Detect which cell encompasses the target text, then output its [x, y] center coordinate. 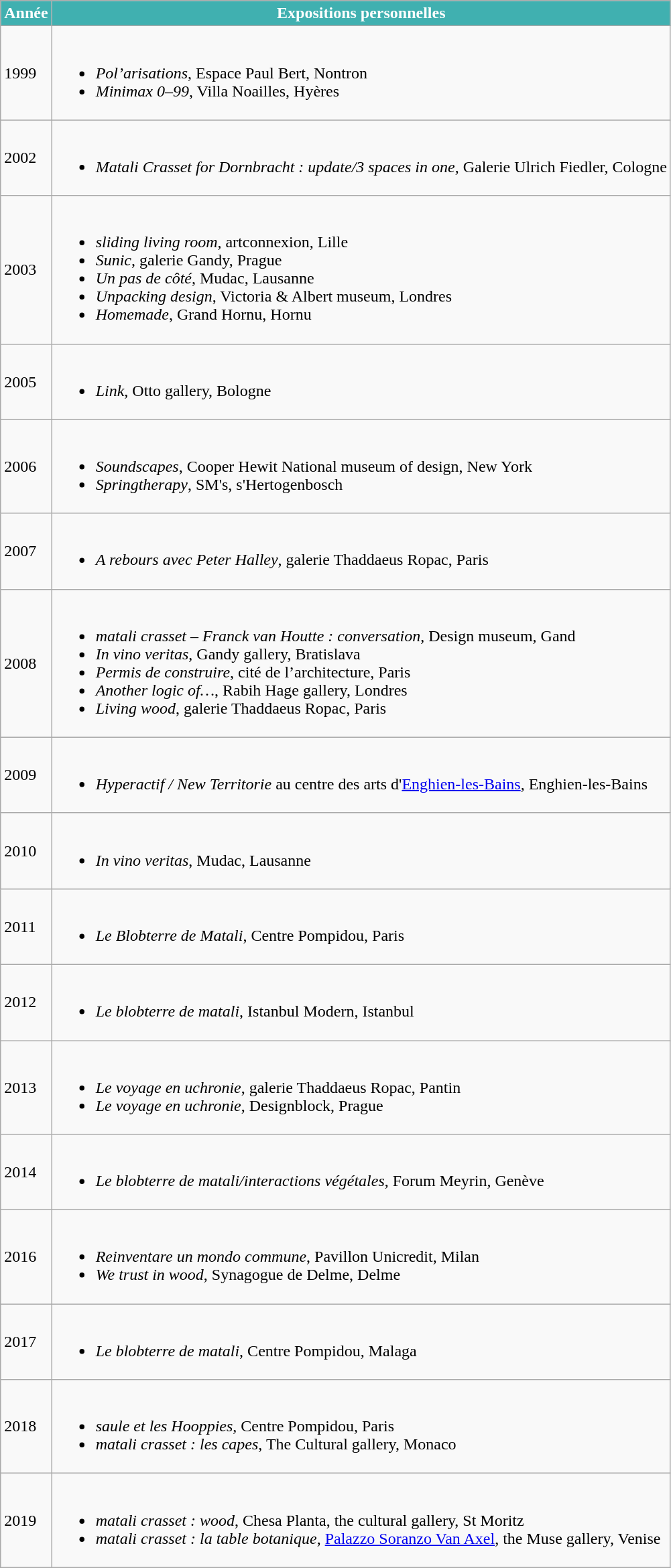
2018 [26, 1427]
2017 [26, 1342]
1999 [26, 73]
saule et les Hooppies, Centre Pompidou, Parismatali crasset : les capes, The Cultural gallery, Monaco [361, 1427]
Link, Otto gallery, Bologne [361, 382]
Le blobterre de matali/interactions végétales, Forum Meyrin, Genève [361, 1173]
2019 [26, 1520]
2008 [26, 663]
Le blobterre de matali, Istanbul Modern, Istanbul [361, 1002]
Le blobterre de matali, Centre Pompidou, Malaga [361, 1342]
Le Blobterre de Matali, Centre Pompidou, Paris [361, 926]
2003 [26, 269]
Le voyage en uchronie, galerie Thaddaeus Ropac, PantinLe voyage en uchronie, Designblock, Prague [361, 1087]
2002 [26, 158]
2009 [26, 775]
Pol’arisations, Espace Paul Bert, NontronMinimax 0–99, Villa Noailles, Hyères [361, 73]
2007 [26, 551]
Expositions personnelles [361, 13]
2006 [26, 466]
Soundscapes, Cooper Hewit National museum of design, New YorkSpringtherapy, SM's, s'Hertogenbosch [361, 466]
Reinventare un mondo commune, Pavillon Unicredit, MilanWe trust in wood, Synagogue de Delme, Delme [361, 1257]
2014 [26, 1173]
Matali Crasset for Dornbracht : update/3 spaces in one, Galerie Ulrich Fiedler, Cologne [361, 158]
2010 [26, 851]
Année [26, 13]
A rebours avec Peter Halley, galerie Thaddaeus Ropac, Paris [361, 551]
2011 [26, 926]
Hyperactif / New Territorie au centre des arts d'Enghien-les-Bains, Enghien-les-Bains [361, 775]
2016 [26, 1257]
2012 [26, 1002]
2005 [26, 382]
In vino veritas, Mudac, Lausanne [361, 851]
2013 [26, 1087]
